Search for the cell housing the specified text and yield its [x, y] center coordinate. 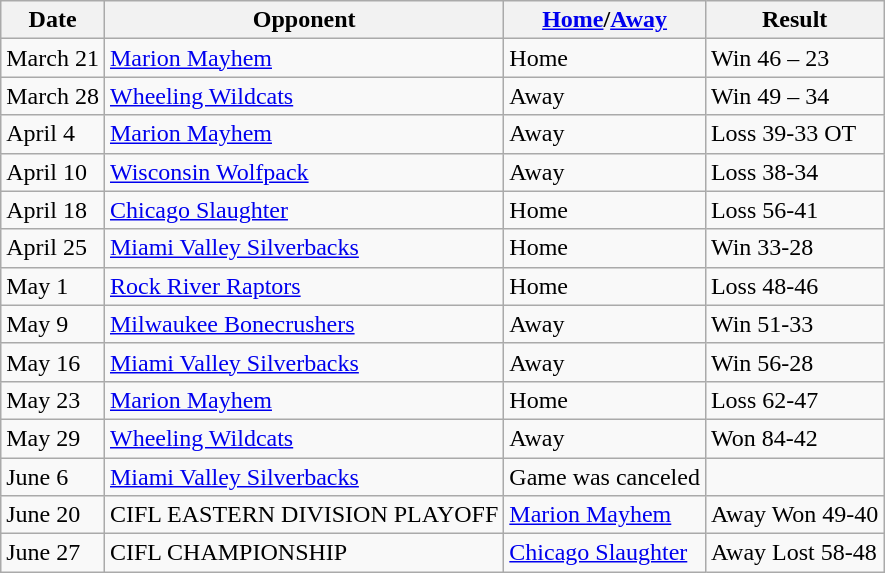
Opponent [304, 20]
April 4 [53, 134]
Loss 39-33 OT [794, 134]
Wisconsin Wolfpack [304, 172]
Home/Away [605, 20]
June 6 [53, 477]
Win 49 – 34 [794, 96]
Milwaukee Bonecrushers [304, 324]
April 18 [53, 210]
June 20 [53, 515]
Loss 48-46 [794, 286]
March 28 [53, 96]
Rock River Raptors [304, 286]
CIFL CHAMPIONSHIP [304, 553]
May 29 [53, 438]
Win 33-28 [794, 248]
May 23 [53, 400]
March 21 [53, 58]
Date [53, 20]
Loss 38-34 [794, 172]
Loss 56-41 [794, 210]
Win 56-28 [794, 362]
Away Lost 58-48 [794, 553]
CIFL EASTERN DIVISION PLAYOFF [304, 515]
Loss 62-47 [794, 400]
Won 84-42 [794, 438]
June 27 [53, 553]
April 10 [53, 172]
May 9 [53, 324]
Game was canceled [605, 477]
May 1 [53, 286]
Away Won 49-40 [794, 515]
Result [794, 20]
Win 46 – 23 [794, 58]
May 16 [53, 362]
April 25 [53, 248]
Win 51-33 [794, 324]
